Find where the given text appears and provide that cell's center as (X, Y) coordinate. 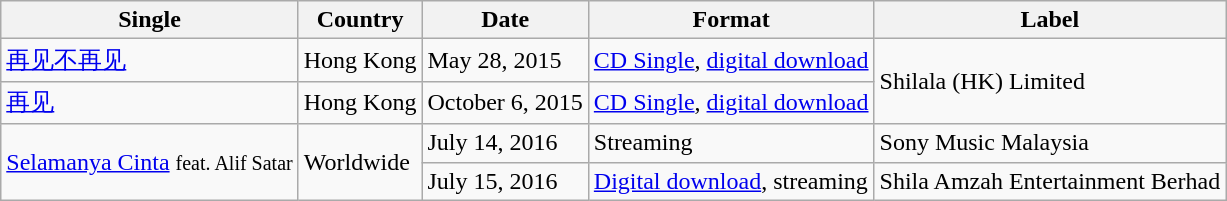
Digital download, streaming (731, 181)
Selamanya Cinta feat. Alif Satar (150, 162)
Shila Amzah Entertainment Berhad (1050, 181)
Worldwide (360, 162)
July 15, 2016 (505, 181)
Date (505, 20)
Single (150, 20)
October 6, 2015 (505, 102)
Streaming (731, 143)
Format (731, 20)
July 14, 2016 (505, 143)
Label (1050, 20)
Shilala (HK) Limited (1050, 82)
May 28, 2015 (505, 60)
再见不再见 (150, 60)
再见 (150, 102)
Country (360, 20)
Sony Music Malaysia (1050, 143)
